Determine the (x, y) coordinate at the center of the cell enclosing the given text.  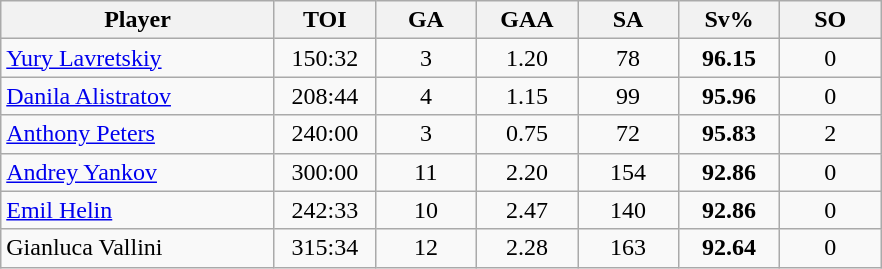
GAA (526, 20)
Yury Lavretskiy (138, 58)
SO (830, 20)
4 (426, 96)
0.75 (526, 134)
11 (426, 172)
92.64 (730, 248)
Gianluca Vallini (138, 248)
Danila Alistratov (138, 96)
315:34 (324, 248)
240:00 (324, 134)
TOI (324, 20)
2.28 (526, 248)
78 (628, 58)
96.15 (730, 58)
300:00 (324, 172)
208:44 (324, 96)
154 (628, 172)
2.20 (526, 172)
Sv% (730, 20)
95.83 (730, 134)
Player (138, 20)
150:32 (324, 58)
1.20 (526, 58)
99 (628, 96)
163 (628, 248)
95.96 (730, 96)
SA (628, 20)
Emil Helin (138, 210)
2.47 (526, 210)
Andrey Yankov (138, 172)
1.15 (526, 96)
Anthony Peters (138, 134)
10 (426, 210)
140 (628, 210)
242:33 (324, 210)
GA (426, 20)
72 (628, 134)
2 (830, 134)
12 (426, 248)
